Identify which cell holds the provided text, then report its (X, Y) central coordinate. 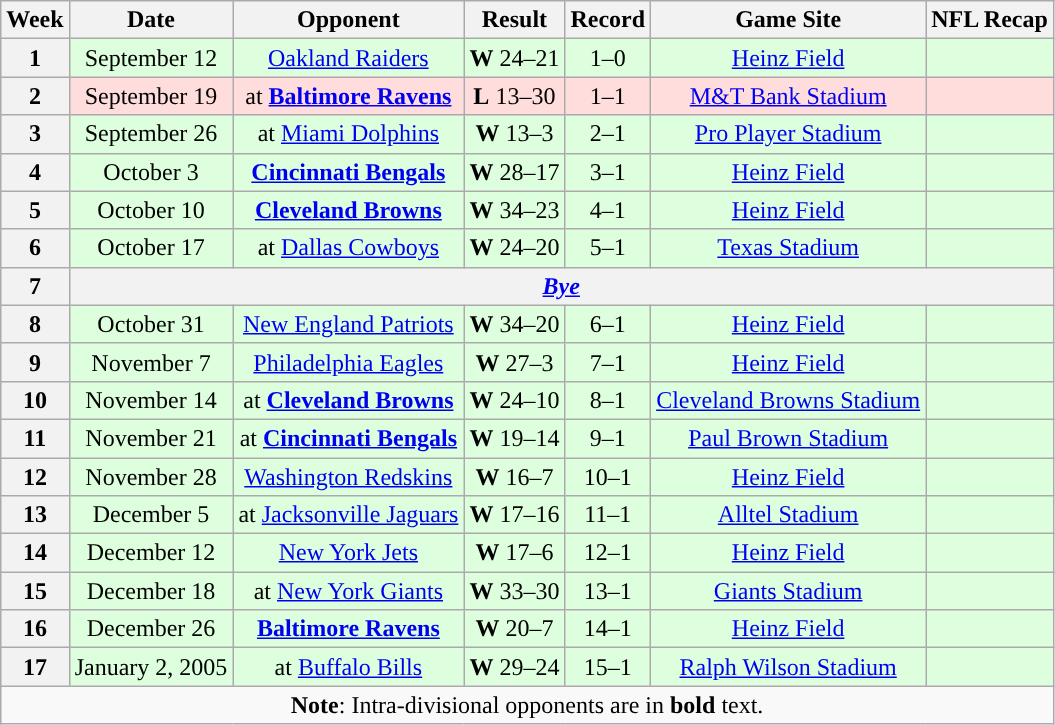
14–1 (608, 629)
December 5 (151, 515)
November 14 (151, 400)
September 12 (151, 58)
W 34–20 (514, 324)
Bye (561, 286)
January 2, 2005 (151, 667)
Pro Player Stadium (788, 134)
Date (151, 20)
7 (35, 286)
Cleveland Browns (348, 210)
W 33–30 (514, 591)
10 (35, 400)
1–0 (608, 58)
12–1 (608, 553)
W 20–7 (514, 629)
at New York Giants (348, 591)
at Dallas Cowboys (348, 248)
Note: Intra-divisional opponents are in bold text. (528, 705)
W 16–7 (514, 477)
W 24–21 (514, 58)
Cleveland Browns Stadium (788, 400)
2 (35, 96)
W 24–20 (514, 248)
10–1 (608, 477)
October 3 (151, 172)
6–1 (608, 324)
Result (514, 20)
5–1 (608, 248)
8–1 (608, 400)
W 19–14 (514, 438)
September 26 (151, 134)
6 (35, 248)
1 (35, 58)
at Cleveland Browns (348, 400)
Opponent (348, 20)
16 (35, 629)
Record (608, 20)
12 (35, 477)
9 (35, 362)
New York Jets (348, 553)
15–1 (608, 667)
W 27–3 (514, 362)
9–1 (608, 438)
1–1 (608, 96)
September 19 (151, 96)
W 29–24 (514, 667)
W 28–17 (514, 172)
Alltel Stadium (788, 515)
Cincinnati Bengals (348, 172)
3–1 (608, 172)
November 21 (151, 438)
7–1 (608, 362)
at Cincinnati Bengals (348, 438)
17 (35, 667)
at Buffalo Bills (348, 667)
W 17–6 (514, 553)
M&T Bank Stadium (788, 96)
8 (35, 324)
Oakland Raiders (348, 58)
14 (35, 553)
4–1 (608, 210)
at Miami Dolphins (348, 134)
NFL Recap (990, 20)
4 (35, 172)
November 28 (151, 477)
Philadelphia Eagles (348, 362)
11–1 (608, 515)
October 17 (151, 248)
New England Patriots (348, 324)
November 7 (151, 362)
December 12 (151, 553)
at Baltimore Ravens (348, 96)
October 10 (151, 210)
at Jacksonville Jaguars (348, 515)
L 13–30 (514, 96)
December 18 (151, 591)
Week (35, 20)
Giants Stadium (788, 591)
Baltimore Ravens (348, 629)
Game Site (788, 20)
2–1 (608, 134)
11 (35, 438)
W 13–3 (514, 134)
3 (35, 134)
W 17–16 (514, 515)
Ralph Wilson Stadium (788, 667)
December 26 (151, 629)
5 (35, 210)
Paul Brown Stadium (788, 438)
Texas Stadium (788, 248)
W 34–23 (514, 210)
15 (35, 591)
October 31 (151, 324)
W 24–10 (514, 400)
Washington Redskins (348, 477)
13 (35, 515)
13–1 (608, 591)
